Locate the cell with the specified text and output its (x, y) center coordinate. 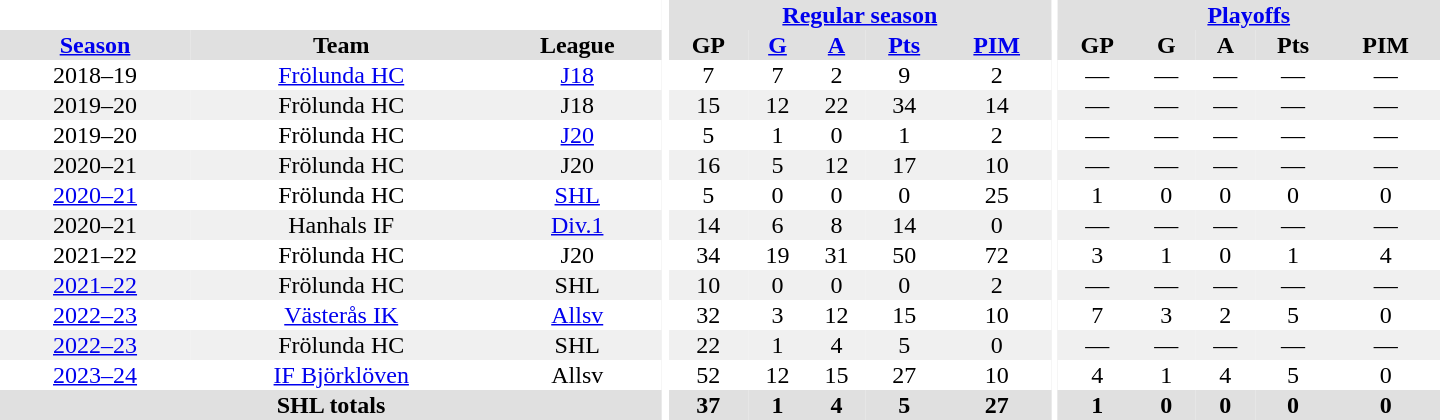
Season (95, 45)
IF Björklöven (341, 375)
19 (778, 255)
52 (708, 375)
16 (708, 165)
Västerås IK (341, 315)
37 (708, 405)
17 (904, 165)
2023–24 (95, 375)
25 (996, 195)
6 (778, 225)
31 (836, 255)
SHL totals (331, 405)
Hanhals IF (341, 225)
2018–19 (95, 75)
8 (836, 225)
9 (904, 75)
Regular season (860, 15)
League (577, 45)
Team (341, 45)
72 (996, 255)
50 (904, 255)
Div.1 (577, 225)
Playoffs (1249, 15)
32 (708, 315)
